Output the [x, y] coordinate of the center of the cell containing the given text.  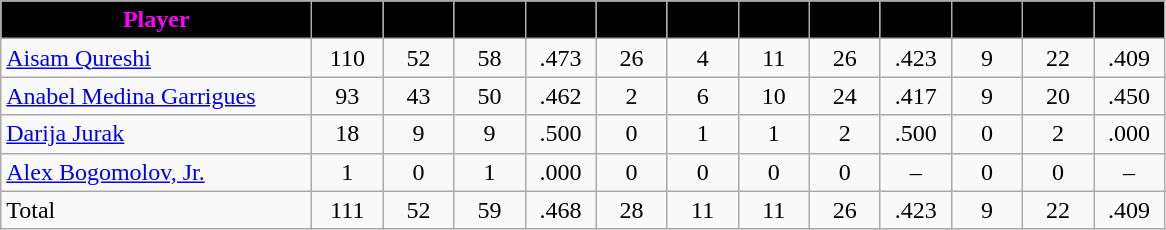
59 [490, 210]
58 [490, 58]
111 [348, 210]
Player [156, 20]
93 [348, 96]
50 [490, 96]
.462 [560, 96]
Anabel Medina Garrigues [156, 96]
.450 [1130, 96]
Aisam Qureshi [156, 58]
28 [632, 210]
Darija Jurak [156, 134]
4 [702, 58]
110 [348, 58]
18 [348, 134]
6 [702, 96]
43 [418, 96]
.473 [560, 58]
.468 [560, 210]
24 [844, 96]
20 [1058, 96]
10 [774, 96]
Alex Bogomolov, Jr. [156, 172]
Total [156, 210]
.417 [916, 96]
